Scan for the cell matching the given text and deliver its (X, Y) coordinate at center. 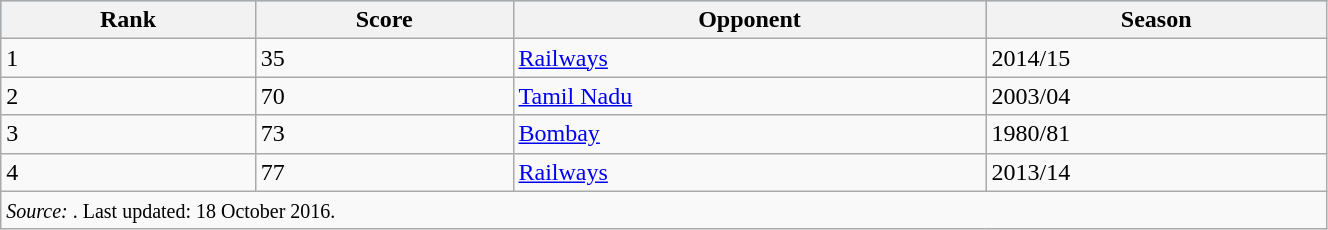
2 (128, 96)
Source: . Last updated: 18 October 2016. (664, 210)
1980/81 (1156, 134)
Rank (128, 20)
77 (384, 172)
Opponent (750, 20)
70 (384, 96)
Season (1156, 20)
4 (128, 172)
Bombay (750, 134)
2014/15 (1156, 58)
2003/04 (1156, 96)
Tamil Nadu (750, 96)
2013/14 (1156, 172)
Score (384, 20)
73 (384, 134)
3 (128, 134)
1 (128, 58)
35 (384, 58)
